Extract the [x, y] coordinate from the center of the cell holding the provided text.  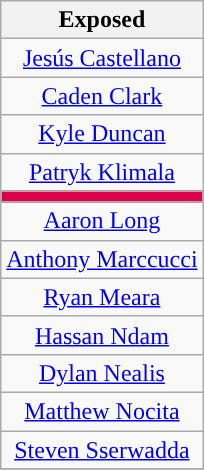
Matthew Nocita [102, 411]
Hassan Ndam [102, 335]
Jesús Castellano [102, 58]
Patryk Klimala [102, 172]
Ryan Meara [102, 297]
Anthony Marccucci [102, 259]
Aaron Long [102, 221]
Kyle Duncan [102, 134]
Steven Sserwadda [102, 449]
Caden Clark [102, 96]
Exposed [102, 20]
Dylan Nealis [102, 373]
